Return [X, Y] of the center of cell containing provided text 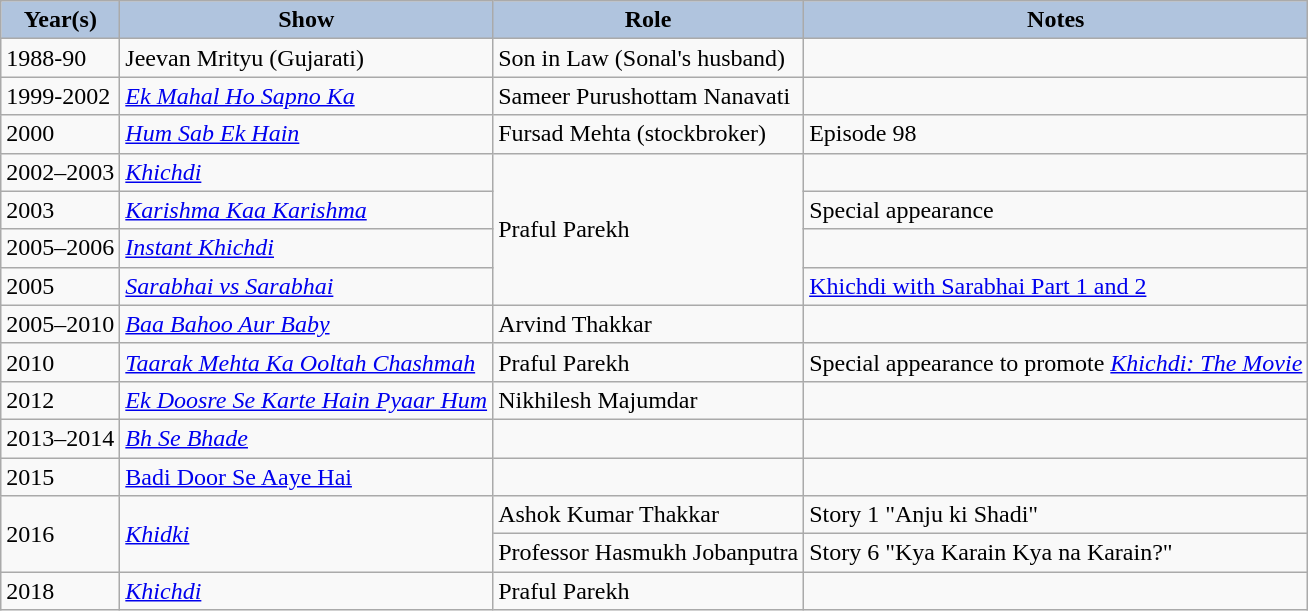
Show [306, 20]
2013–2014 [60, 438]
Story 6 "Kya Karain Kya na Karain?" [1056, 553]
Badi Door Se Aaye Hai [306, 477]
Ek Doosre Se Karte Hain Pyaar Hum [306, 400]
Taarak Mehta Ka Ooltah Chashmah [306, 362]
2000 [60, 134]
Professor Hasmukh Jobanputra [648, 553]
2002–2003 [60, 172]
Arvind Thakkar [648, 324]
1988-90 [60, 58]
Hum Sab Ek Hain [306, 134]
Sarabhai vs Sarabhai [306, 286]
2003 [60, 210]
Role [648, 20]
Special appearance to promote Khichdi: The Movie [1056, 362]
Episode 98 [1056, 134]
2005–2006 [60, 248]
2018 [60, 591]
Story 1 "Anju ki Shadi" [1056, 515]
2010 [60, 362]
2016 [60, 534]
1999-2002 [60, 96]
Ek Mahal Ho Sapno Ka [306, 96]
Sameer Purushottam Nanavati [648, 96]
Special appearance [1056, 210]
Instant Khichdi [306, 248]
Karishma Kaa Karishma [306, 210]
2005 [60, 286]
Baa Bahoo Aur Baby [306, 324]
2015 [60, 477]
Ashok Kumar Thakkar [648, 515]
2005–2010 [60, 324]
Jeevan Mrityu (Gujarati) [306, 58]
Nikhilesh Majumdar [648, 400]
Bh Se Bhade [306, 438]
Son in Law (Sonal's husband) [648, 58]
Khidki [306, 534]
2012 [60, 400]
Fursad Mehta (stockbroker) [648, 134]
Khichdi with Sarabhai Part 1 and 2 [1056, 286]
Year(s) [60, 20]
Notes [1056, 20]
